Provide the [x, y] coordinate of the cell's center where the given text is located.  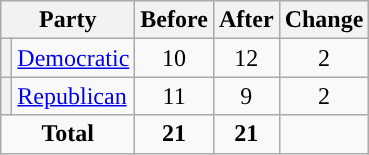
Democratic [74, 58]
Change [324, 20]
Total [68, 134]
Party [68, 20]
After [246, 20]
Before [174, 20]
11 [174, 96]
Republican [74, 96]
12 [246, 58]
9 [246, 96]
10 [174, 58]
